For the text-containing cell, return its midpoint in [X, Y] coordinate format. 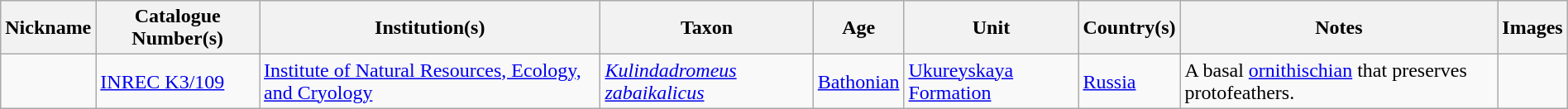
Taxon [706, 28]
Kulindadromeus zabaikalicus [706, 81]
Russia [1130, 81]
INREC K3/109 [178, 81]
Age [858, 28]
Bathonian [858, 81]
Ukureyskaya Formation [991, 81]
A basal ornithischian that preserves protofeathers. [1339, 81]
Unit [991, 28]
Images [1532, 28]
Nickname [48, 28]
Catalogue Number(s) [178, 28]
Institution(s) [430, 28]
Notes [1339, 28]
Country(s) [1130, 28]
Institute of Natural Resources, Ecology, and Cryology [430, 81]
